Return [X, Y] of the center of cell containing provided text 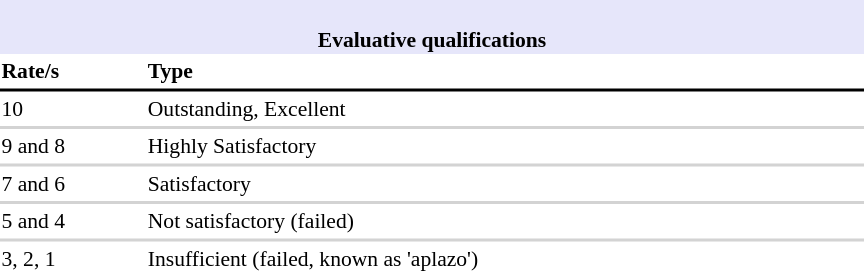
Outstanding, Excellent [505, 108]
Not satisfactory (failed) [505, 221]
9 and 8 [72, 146]
Satisfactory [505, 184]
7 and 6 [72, 184]
Evaluative qualifications [432, 27]
Rate/s [72, 71]
Type [505, 71]
Highly Satisfactory [505, 146]
10 [72, 108]
5 and 4 [72, 221]
